Extract the (X, Y) coordinate from the center of the cell holding the provided text.  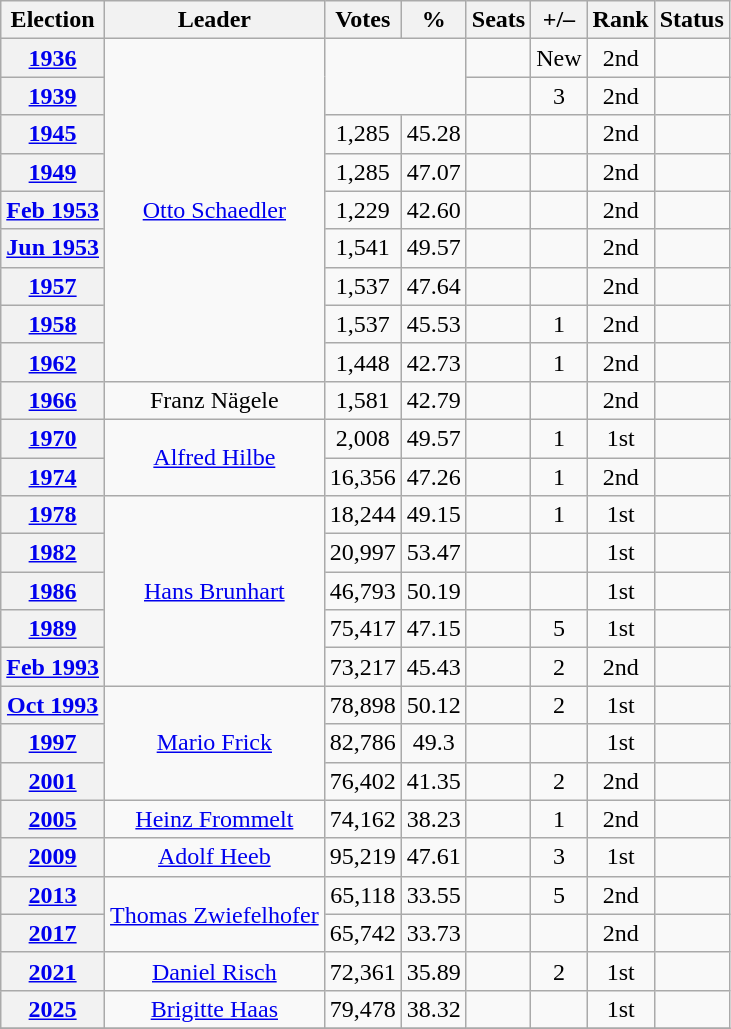
2,008 (362, 438)
33.55 (434, 895)
42.73 (434, 362)
16,356 (362, 477)
1989 (53, 629)
2021 (53, 971)
76,402 (362, 781)
Brigitte Haas (215, 1009)
Status (692, 20)
1962 (53, 362)
41.35 (434, 781)
33.73 (434, 933)
49.3 (434, 743)
1936 (53, 58)
+/– (559, 20)
1958 (53, 324)
1997 (53, 743)
Jun 1953 (53, 248)
1949 (53, 172)
20,997 (362, 553)
65,118 (362, 895)
Votes (362, 20)
42.79 (434, 400)
38.23 (434, 819)
46,793 (362, 591)
45.53 (434, 324)
73,217 (362, 667)
2009 (53, 857)
82,786 (362, 743)
1986 (53, 591)
Rank (620, 20)
47.07 (434, 172)
1,229 (362, 210)
50.19 (434, 591)
1,541 (362, 248)
New (559, 58)
47.15 (434, 629)
53.47 (434, 553)
1966 (53, 400)
1978 (53, 515)
49.15 (434, 515)
Daniel Risch (215, 971)
Adolf Heeb (215, 857)
Thomas Zwiefelhofer (215, 914)
38.32 (434, 1009)
2017 (53, 933)
1,448 (362, 362)
72,361 (362, 971)
75,417 (362, 629)
42.60 (434, 210)
Hans Brunhart (215, 591)
Alfred Hilbe (215, 457)
Heinz Frommelt (215, 819)
35.89 (434, 971)
65,742 (362, 933)
Oct 1993 (53, 705)
% (434, 20)
Election (53, 20)
Feb 1993 (53, 667)
Feb 1953 (53, 210)
1,581 (362, 400)
1974 (53, 477)
Seats (498, 20)
2013 (53, 895)
47.26 (434, 477)
1982 (53, 553)
47.64 (434, 286)
79,478 (362, 1009)
50.12 (434, 705)
47.61 (434, 857)
45.28 (434, 134)
95,219 (362, 857)
1945 (53, 134)
1970 (53, 438)
Otto Schaedler (215, 210)
1957 (53, 286)
2025 (53, 1009)
74,162 (362, 819)
Leader (215, 20)
Franz Nägele (215, 400)
Mario Frick (215, 743)
2001 (53, 781)
78,898 (362, 705)
45.43 (434, 667)
18,244 (362, 515)
2005 (53, 819)
1939 (53, 96)
